Detect which cell encompasses the target text, then output its [X, Y] center coordinate. 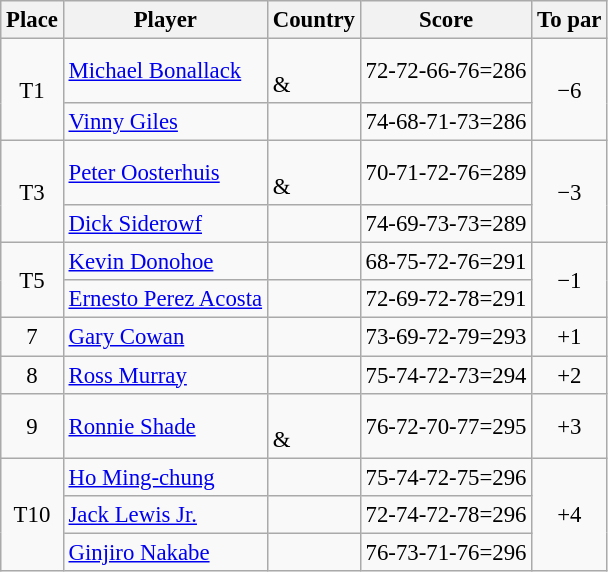
72-69-72-78=291 [446, 299]
70-71-72-76=289 [446, 174]
72-74-72-78=296 [446, 514]
7 [32, 337]
+4 [570, 514]
75-74-72-73=294 [446, 375]
68-75-72-76=291 [446, 262]
Ho Ming-chung [165, 477]
Ginjiro Nakabe [165, 552]
74-69-73-73=289 [446, 224]
Ross Murray [165, 375]
Country [314, 20]
−6 [570, 90]
Ernesto Perez Acosta [165, 299]
Jack Lewis Jr. [165, 514]
+1 [570, 337]
76-72-70-77=295 [446, 426]
Kevin Donohoe [165, 262]
74-68-71-73=286 [446, 122]
T1 [32, 90]
Peter Oosterhuis [165, 174]
T5 [32, 280]
Michael Bonallack [165, 72]
+3 [570, 426]
76-73-71-76=296 [446, 552]
Gary Cowan [165, 337]
T10 [32, 514]
72-72-66-76=286 [446, 72]
Player [165, 20]
−1 [570, 280]
75-74-72-75=296 [446, 477]
Dick Siderowf [165, 224]
73-69-72-79=293 [446, 337]
Score [446, 20]
T3 [32, 192]
9 [32, 426]
Vinny Giles [165, 122]
Ronnie Shade [165, 426]
+2 [570, 375]
−3 [570, 192]
8 [32, 375]
Place [32, 20]
To par [570, 20]
